From the cell containing the given text, extract its center point as (x, y) coordinate. 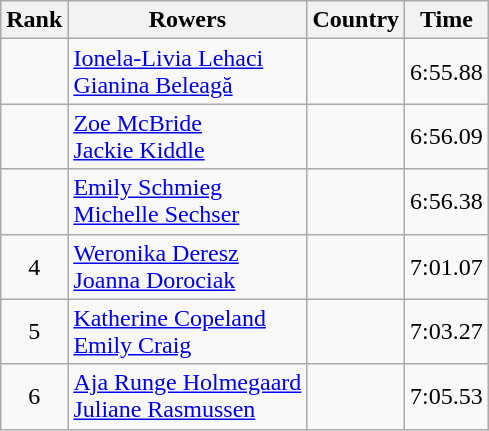
Aja Runge HolmegaardJuliane Rasmussen (188, 396)
Ionela-Livia LehaciGianina Beleagă (188, 72)
Zoe McBrideJackie Kiddle (188, 136)
Country (356, 20)
6:56.38 (447, 202)
Time (447, 20)
Rowers (188, 20)
Katherine CopelandEmily Craig (188, 332)
7:05.53 (447, 396)
Rank (34, 20)
Weronika DereszJoanna Dorociak (188, 266)
6:56.09 (447, 136)
7:03.27 (447, 332)
Emily SchmiegMichelle Sechser (188, 202)
7:01.07 (447, 266)
4 (34, 266)
5 (34, 332)
6 (34, 396)
6:55.88 (447, 72)
